For the text-containing cell, return its midpoint in (x, y) coordinate format. 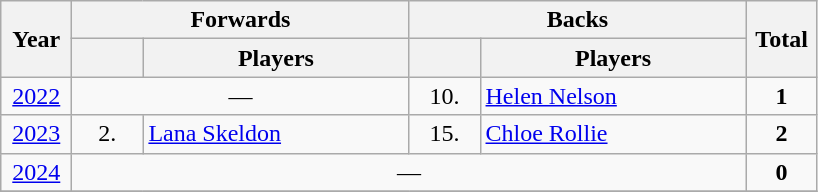
Total (782, 39)
0 (782, 172)
Chloe Rollie (613, 134)
1 (782, 96)
2 (782, 134)
15. (444, 134)
2022 (36, 96)
2023 (36, 134)
10. (444, 96)
2024 (36, 172)
Backs (578, 20)
2. (108, 134)
Year (36, 39)
Helen Nelson (613, 96)
Lana Skeldon (276, 134)
Forwards (240, 20)
